From the cell containing the given text, extract its center point as [x, y] coordinate. 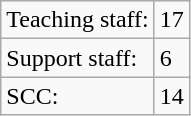
Support staff: [78, 58]
Teaching staff: [78, 20]
17 [172, 20]
SCC: [78, 96]
6 [172, 58]
14 [172, 96]
